Return the [x, y] coordinate for the center point of the cell that contains the specified text.  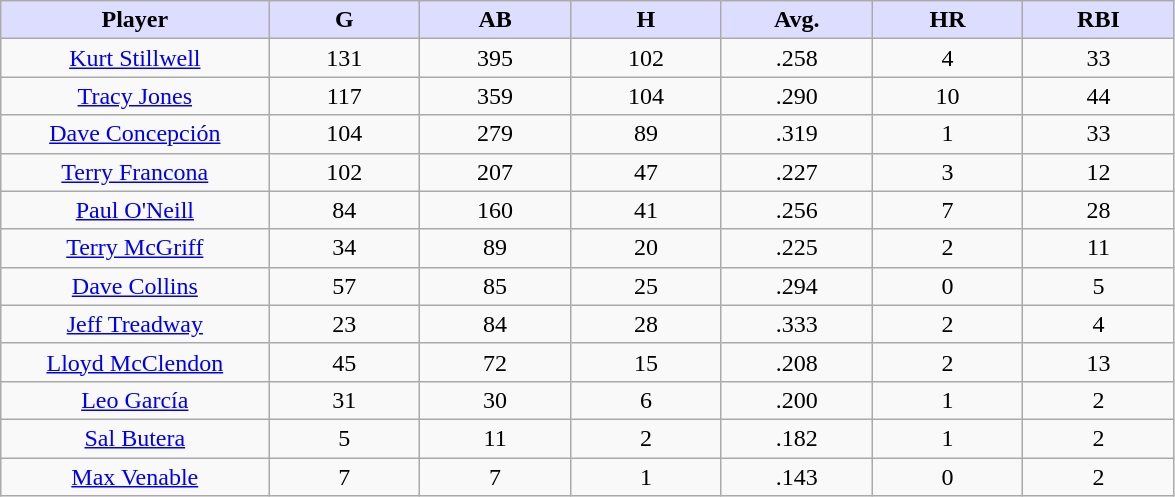
.227 [796, 172]
131 [344, 58]
Player [135, 20]
85 [496, 286]
.256 [796, 210]
Max Venable [135, 477]
117 [344, 96]
Tracy Jones [135, 96]
47 [646, 172]
.225 [796, 248]
G [344, 20]
12 [1098, 172]
160 [496, 210]
3 [948, 172]
.258 [796, 58]
395 [496, 58]
.319 [796, 134]
H [646, 20]
.333 [796, 324]
Dave Collins [135, 286]
AB [496, 20]
Jeff Treadway [135, 324]
Dave Concepción [135, 134]
13 [1098, 362]
6 [646, 400]
Lloyd McClendon [135, 362]
41 [646, 210]
Terry Francona [135, 172]
15 [646, 362]
25 [646, 286]
Avg. [796, 20]
359 [496, 96]
HR [948, 20]
57 [344, 286]
.290 [796, 96]
.143 [796, 477]
Leo García [135, 400]
Paul O'Neill [135, 210]
RBI [1098, 20]
.208 [796, 362]
279 [496, 134]
.200 [796, 400]
72 [496, 362]
20 [646, 248]
.294 [796, 286]
10 [948, 96]
Kurt Stillwell [135, 58]
207 [496, 172]
Terry McGriff [135, 248]
30 [496, 400]
31 [344, 400]
44 [1098, 96]
Sal Butera [135, 438]
23 [344, 324]
.182 [796, 438]
45 [344, 362]
34 [344, 248]
